For the text-containing cell, return its midpoint in [x, y] coordinate format. 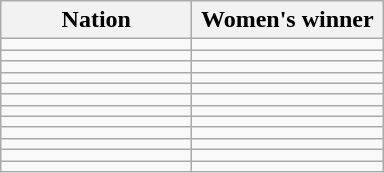
Nation [96, 20]
Women's winner [288, 20]
